Return the [X, Y] coordinate for the center point of the cell that contains the specified text.  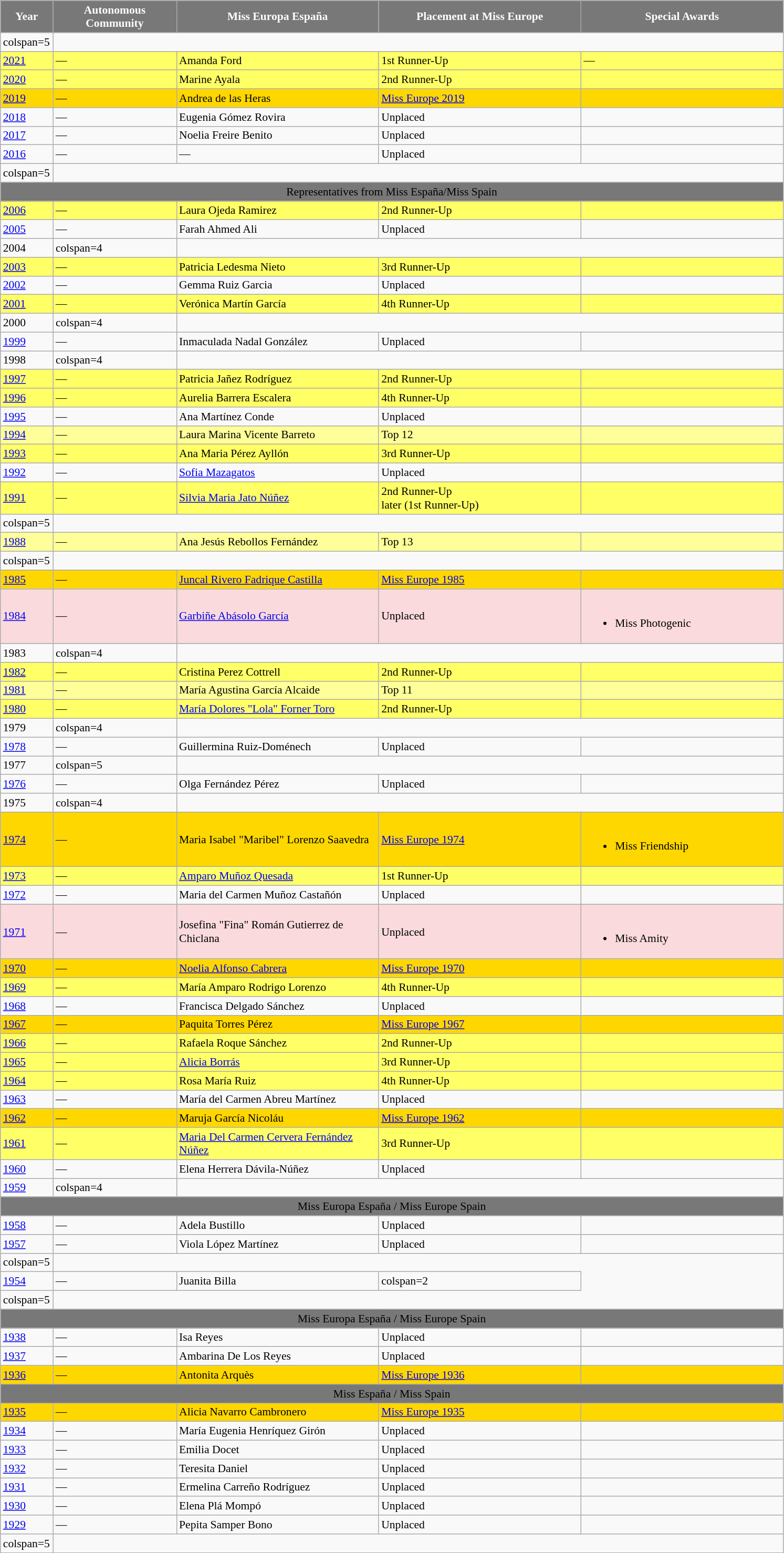
Inmaculada Nadal González [277, 341]
Juncal Rivero Fadrique Castilla [277, 579]
Top 13 [480, 542]
Ana Martínez Conde [277, 417]
1958 [27, 1225]
Miss Europa España [277, 17]
Juanita Billa [277, 1281]
1965 [27, 1062]
1998 [27, 360]
María Eugenia Henríquez Girón [277, 1431]
Patricia Jañez Rodríguez [277, 379]
Marine Ayala [277, 80]
colspan=2 [480, 1281]
Maria Isabel "Maribel" Lorenzo Saavedra [277, 840]
1957 [27, 1244]
1934 [27, 1431]
Silvia Maria Jato Núñez [277, 498]
Miss Europe 1967 [480, 1025]
Maria Del Carmen Cervera Fernández Núñez [277, 1143]
Olga Fernández Pérez [277, 784]
Sofia Mazagatos [277, 473]
Amanda Ford [277, 61]
1969 [27, 987]
1968 [27, 1006]
Ana Jesús Rebollos Fernández [277, 542]
1971 [27, 931]
Laura Marina Vicente Barreto [277, 435]
Miss Europe 1970 [480, 969]
2018 [27, 117]
1970 [27, 969]
Antonita Arquès [277, 1375]
1929 [27, 1525]
1982 [27, 672]
Guillermina Ruiz-Doménech [277, 747]
1992 [27, 473]
Laura Ojeda Ramirez [277, 211]
Alicia Navarro Cambronero [277, 1413]
1937 [27, 1357]
Placement at Miss Europe [480, 17]
1938 [27, 1338]
1935 [27, 1413]
Teresita Daniel [277, 1468]
Josefina "Fina" Román Gutierrez de Chiclana [277, 931]
María Agustina García Alcaide [277, 690]
2000 [27, 323]
Andrea de las Heras [277, 98]
1972 [27, 895]
1991 [27, 498]
Farah Ahmed Ali [277, 230]
1932 [27, 1468]
1933 [27, 1450]
Ana Maria Pérez Ayllón [277, 454]
2004 [27, 248]
Autonomous Community [114, 17]
Adela Bustillo [277, 1225]
Patricia Ledesma Nieto [277, 267]
2017 [27, 136]
Ermelina Carreño Rodríguez [277, 1487]
Eugenia Gómez Rovira [277, 117]
1976 [27, 784]
Miss Europe 1985 [480, 579]
1974 [27, 840]
1977 [27, 765]
2005 [27, 230]
1964 [27, 1081]
Isa Reyes [277, 1338]
2003 [27, 267]
1975 [27, 803]
2006 [27, 211]
1931 [27, 1487]
Miss Europe 1935 [480, 1413]
Elena Herrera Dávila-Núñez [277, 1169]
Cristina Perez Cottrell [277, 672]
Miss Friendship [682, 840]
Miss Europe 2019 [480, 98]
1985 [27, 579]
1967 [27, 1025]
Viola López Martínez [277, 1244]
María Amparo Rodrigo Lorenzo [277, 987]
Miss Europe 1974 [480, 840]
1962 [27, 1119]
Aurelia Barrera Escalera [277, 398]
Paquita Torres Pérez [277, 1025]
1961 [27, 1143]
Special Awards [682, 17]
Rosa María Ruiz [277, 1081]
2001 [27, 304]
Top 12 [480, 435]
1966 [27, 1043]
2021 [27, 61]
1988 [27, 542]
Francisca Delgado Sánchez [277, 1006]
1973 [27, 876]
Noelia Freire Benito [277, 136]
Amparo Muñoz Quesada [277, 876]
1999 [27, 341]
2016 [27, 154]
2nd Runner-Uplater (1st Runner-Up) [480, 498]
Miss Amity [682, 931]
Top 11 [480, 690]
María Dolores "Lola" Forner Toro [277, 709]
1981 [27, 690]
Maria del Carmen Muñoz Castañón [277, 895]
1959 [27, 1188]
1993 [27, 454]
Ambarina De Los Reyes [277, 1357]
1936 [27, 1375]
Pepita Samper Bono [277, 1525]
Garbiñe Abásolo García [277, 616]
Noelia Alfonso Cabrera [277, 969]
Miss España / Miss Spain [392, 1394]
Maruja García Nicoláu [277, 1119]
1963 [27, 1100]
1980 [27, 709]
Alicia Borrás [277, 1062]
1960 [27, 1169]
2020 [27, 80]
Emilia Docet [277, 1450]
1978 [27, 747]
1994 [27, 435]
Year [27, 17]
1954 [27, 1281]
Rafaela Roque Sánchez [277, 1043]
2019 [27, 98]
Miss Europe 1962 [480, 1119]
1983 [27, 653]
Gemma Ruiz Garcia [277, 285]
1979 [27, 728]
1996 [27, 398]
Verónica Martín García [277, 304]
1997 [27, 379]
Miss Europe 1936 [480, 1375]
Elena Plá Mompó [277, 1506]
1930 [27, 1506]
María del Carmen Abreu Martínez [277, 1100]
2002 [27, 285]
1995 [27, 417]
Miss Photogenic [682, 616]
Representatives from Miss España/Miss Spain [392, 192]
1984 [27, 616]
